Return the (X, Y) coordinate for the center point of the cell that contains the specified text.  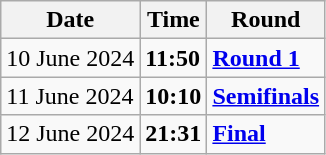
21:31 (174, 134)
Time (174, 20)
Round (266, 20)
Semifinals (266, 96)
11:50 (174, 58)
12 June 2024 (70, 134)
Final (266, 134)
10 June 2024 (70, 58)
11 June 2024 (70, 96)
Date (70, 20)
10:10 (174, 96)
Round 1 (266, 58)
